Determine the [X, Y] coordinate at the center of the cell enclosing the given text.  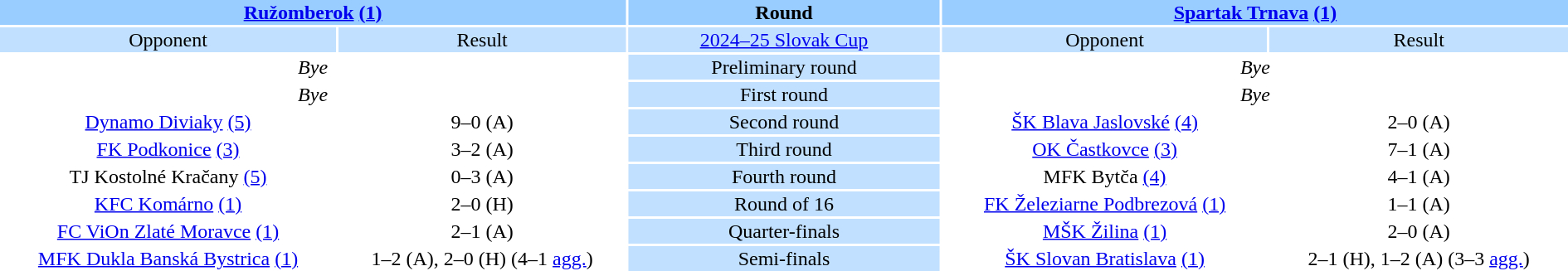
7–1 (A) [1419, 149]
FK Železiarne Podbrezová (1) [1105, 204]
Round of 16 [784, 204]
Round [784, 12]
Ružomberok (1) [313, 12]
0–3 (A) [482, 177]
Fourth round [784, 177]
4–1 (A) [1419, 177]
MFK Bytča (4) [1105, 177]
2–1 (A) [482, 231]
2–0 (H) [482, 204]
Second round [784, 122]
ŠK Blava Jaslovské (4) [1105, 122]
2024–25 Slovak Cup [784, 40]
Spartak Trnava (1) [1255, 12]
9–0 (A) [482, 122]
First round [784, 94]
3–2 (A) [482, 149]
Quarter-finals [784, 231]
2–1 (H), 1–2 (A) (3–3 agg.) [1419, 259]
KFC Komárno (1) [168, 204]
Preliminary round [784, 67]
1–2 (A), 2–0 (H) (4–1 agg.) [482, 259]
OK Častkovce (3) [1105, 149]
FK Podkonice (3) [168, 149]
Dynamo Diviaky (5) [168, 122]
1–1 (A) [1419, 204]
Semi-finals [784, 259]
Third round [784, 149]
MŠK Žilina (1) [1105, 231]
MFK Dukla Banská Bystrica (1) [168, 259]
TJ Kostolné Kračany (5) [168, 177]
FC ViOn Zlaté Moravce (1) [168, 231]
ŠK Slovan Bratislava (1) [1105, 259]
